Capture the cell that displays the provided text and extract its (x, y) central coordinate. 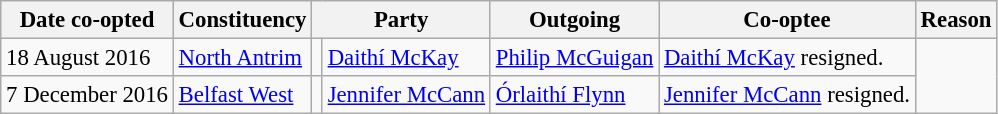
Jennifer McCann (406, 95)
Belfast West (242, 95)
Party (402, 20)
7 December 2016 (88, 95)
North Antrim (242, 58)
Reason (956, 20)
Date co-opted (88, 20)
Daithí McKay (406, 58)
Co-optee (788, 20)
Jennifer McCann resigned. (788, 95)
Outgoing (574, 20)
18 August 2016 (88, 58)
Daithí McKay resigned. (788, 58)
Constituency (242, 20)
Órlaithí Flynn (574, 95)
Philip McGuigan (574, 58)
